Identify which cell holds the provided text, then report its [X, Y] central coordinate. 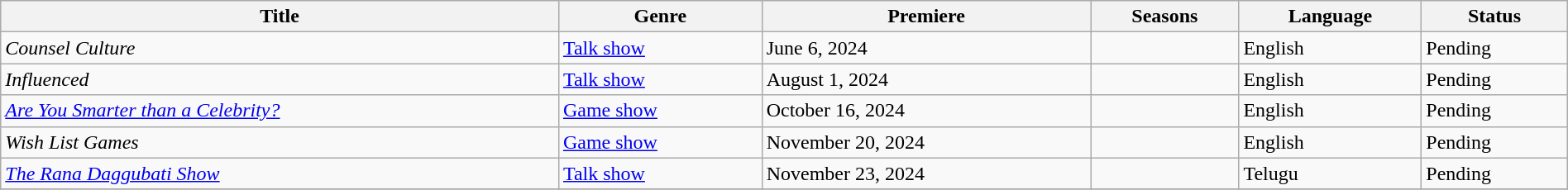
Genre [660, 17]
October 16, 2024 [926, 111]
Are You Smarter than a Celebrity? [280, 111]
Wish List Games [280, 142]
Language [1330, 17]
Status [1494, 17]
Premiere [926, 17]
November 23, 2024 [926, 173]
June 6, 2024 [926, 48]
Telugu [1330, 173]
Influenced [280, 79]
Seasons [1164, 17]
November 20, 2024 [926, 142]
Counsel Culture [280, 48]
The Rana Daggubati Show [280, 173]
August 1, 2024 [926, 79]
Title [280, 17]
